Detect which cell encompasses the target text, then output its [x, y] center coordinate. 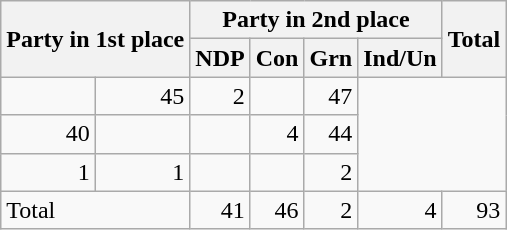
45 [142, 96]
Grn [331, 58]
Party in 2nd place [316, 20]
44 [331, 134]
NDP [220, 58]
46 [277, 210]
Ind/Un [400, 58]
93 [474, 210]
Con [277, 58]
41 [220, 210]
47 [331, 96]
Party in 1st place [96, 39]
40 [48, 134]
